Scan for the cell matching the given text and deliver its (X, Y) coordinate at center. 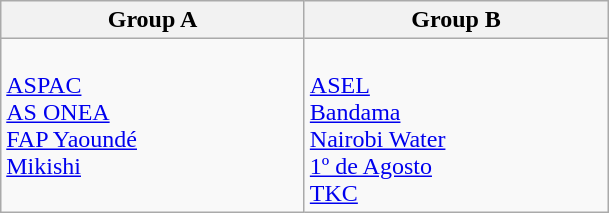
ASEL Bandama Nairobi Water 1º de Agosto TKC (456, 126)
Group B (456, 20)
ASPAC AS ONEA FAP Yaoundé Mikishi (153, 126)
Group A (153, 20)
